Search for the cell housing the specified text and yield its [X, Y] center coordinate. 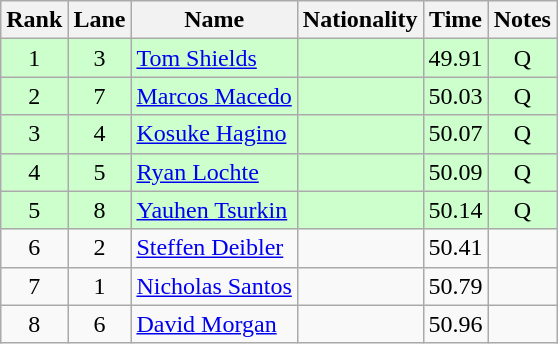
Time [456, 20]
Lane [100, 20]
Nationality [360, 20]
50.03 [456, 96]
49.91 [456, 58]
Steffen Deibler [214, 248]
50.07 [456, 134]
Ryan Lochte [214, 172]
David Morgan [214, 324]
50.41 [456, 248]
Notes [522, 20]
50.09 [456, 172]
Yauhen Tsurkin [214, 210]
Tom Shields [214, 58]
Kosuke Hagino [214, 134]
50.14 [456, 210]
Rank [34, 20]
50.96 [456, 324]
Name [214, 20]
Marcos Macedo [214, 96]
Nicholas Santos [214, 286]
50.79 [456, 286]
